Determine the [x, y] coordinate at the center of the cell enclosing the given text.  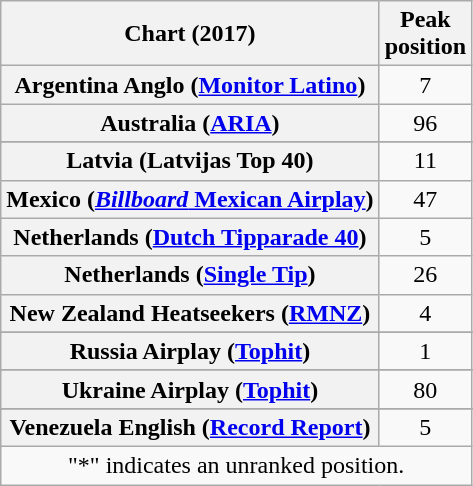
80 [425, 389]
"*" indicates an unranked position. [236, 465]
Latvia (Latvijas Top 40) [190, 161]
Argentina Anglo (Monitor Latino) [190, 85]
Netherlands (Single Tip) [190, 275]
11 [425, 161]
Peakposition [425, 34]
7 [425, 85]
Australia (ARIA) [190, 123]
Chart (2017) [190, 34]
New Zealand Heatseekers (RMNZ) [190, 313]
Venezuela English (Record Report) [190, 427]
Mexico (Billboard Mexican Airplay) [190, 199]
Netherlands (Dutch Tipparade 40) [190, 237]
4 [425, 313]
Ukraine Airplay (Tophit) [190, 389]
26 [425, 275]
47 [425, 199]
1 [425, 351]
96 [425, 123]
Russia Airplay (Tophit) [190, 351]
